Extract the [X, Y] coordinate from the center of the cell holding the provided text.  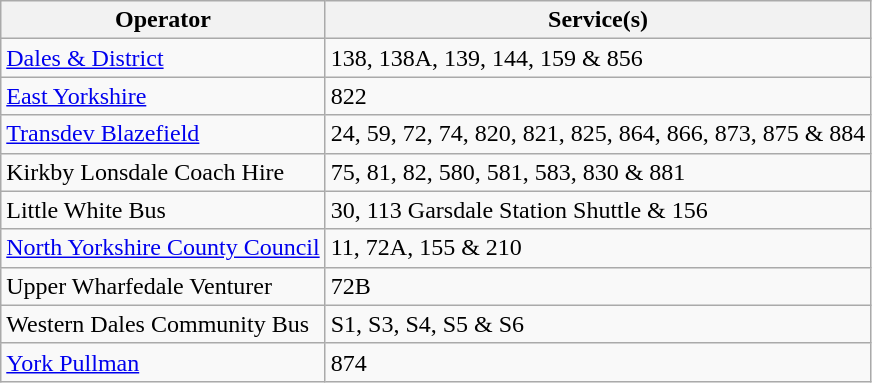
Upper Wharfedale Venturer [163, 286]
138, 138A, 139, 144, 159 & 856 [598, 58]
822 [598, 96]
Kirkby Lonsdale Coach Hire [163, 172]
North Yorkshire County Council [163, 248]
Dales & District [163, 58]
11, 72A, 155 & 210 [598, 248]
Service(s) [598, 20]
Transdev Blazefield [163, 134]
75, 81, 82, 580, 581, 583, 830 & 881 [598, 172]
Operator [163, 20]
24, 59, 72, 74, 820, 821, 825, 864, 866, 873, 875 & 884 [598, 134]
30, 113 Garsdale Station Shuttle & 156 [598, 210]
Western Dales Community Bus [163, 324]
72B [598, 286]
S1, S3, S4, S5 & S6 [598, 324]
York Pullman [163, 362]
East Yorkshire [163, 96]
Little White Bus [163, 210]
874 [598, 362]
